Search for the cell housing the specified text and yield its (X, Y) center coordinate. 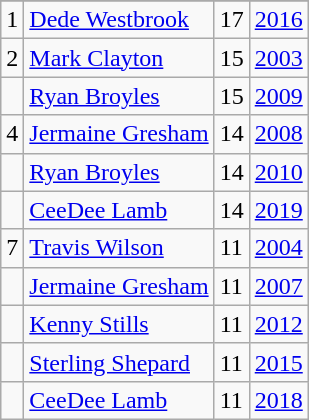
2019 (278, 210)
17 (232, 20)
2018 (278, 400)
2003 (278, 58)
1 (12, 20)
2004 (278, 248)
2015 (278, 362)
4 (12, 134)
Dede Westbrook (119, 20)
7 (12, 248)
2016 (278, 20)
2009 (278, 96)
2012 (278, 324)
2 (12, 58)
2010 (278, 172)
Kenny Stills (119, 324)
Sterling Shepard (119, 362)
Travis Wilson (119, 248)
2007 (278, 286)
Mark Clayton (119, 58)
2008 (278, 134)
